From the cell containing the given text, extract its center point as [X, Y] coordinate. 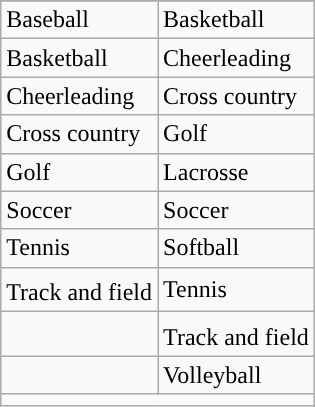
Lacrosse [236, 172]
Volleyball [236, 375]
Baseball [80, 20]
Softball [236, 248]
